Determine the (X, Y) coordinate at the center of the cell enclosing the given text.  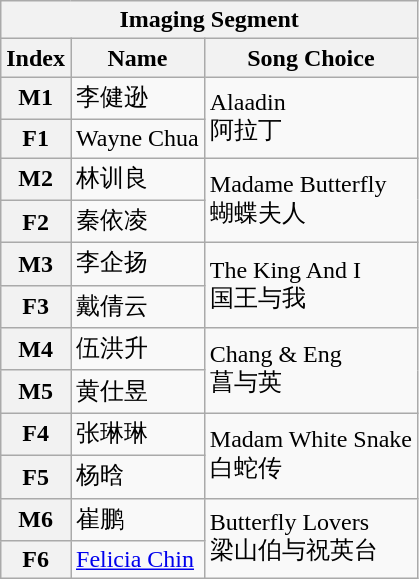
Alaadin 阿拉丁 (310, 118)
M6 (36, 520)
Felicia Chin (137, 560)
戴倩云 (137, 306)
Index (36, 58)
F3 (36, 306)
张琳琳 (137, 434)
M3 (36, 264)
Madame Butterfly 蝴蝶夫人 (310, 200)
The King And I 国王与我 (310, 286)
黄仕昱 (137, 392)
Wayne Chua (137, 138)
M2 (36, 180)
Name (137, 58)
F4 (36, 434)
F5 (36, 476)
M5 (36, 392)
Madam White Snake 白蛇传 (310, 456)
M4 (36, 350)
Song Choice (310, 58)
李企扬 (137, 264)
Chang & Eng 菖与英 (310, 370)
Imaging Segment (210, 20)
林训良 (137, 180)
秦依凌 (137, 222)
李健逊 (137, 98)
M1 (36, 98)
F2 (36, 222)
F1 (36, 138)
F6 (36, 560)
Butterfly Lovers 梁山伯与祝英台 (310, 538)
伍洪升 (137, 350)
杨晗 (137, 476)
崔鹏 (137, 520)
